Detect which cell encompasses the target text, then output its [X, Y] center coordinate. 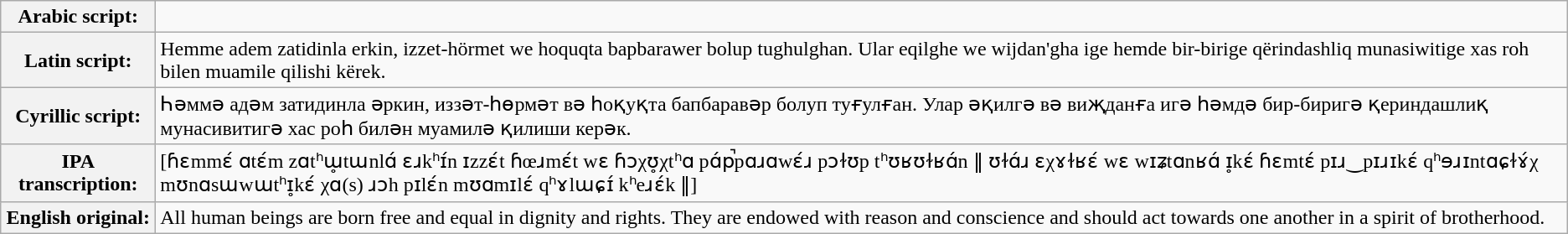
Latin script: [79, 60]
IPA transcription: [79, 173]
English original: [79, 217]
Arabic script: [79, 17]
Cyrillic script: [79, 116]
